Detect which cell encompasses the target text, then output its [X, Y] center coordinate. 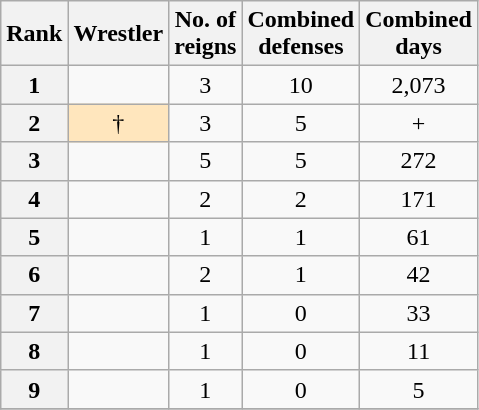
42 [419, 275]
+ [419, 123]
2,073 [419, 85]
Combineddefenses [301, 34]
4 [34, 199]
Wrestler [118, 34]
171 [419, 199]
8 [34, 351]
33 [419, 313]
† [118, 123]
272 [419, 161]
61 [419, 237]
9 [34, 389]
No. ofreigns [206, 34]
11 [419, 351]
7 [34, 313]
Combineddays [419, 34]
6 [34, 275]
Rank [34, 34]
10 [301, 85]
